Extract the [x, y] coordinate from the center of the cell holding the provided text.  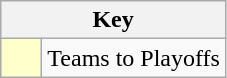
Key [114, 20]
Teams to Playoffs [134, 58]
